For the text-containing cell, return its midpoint in (x, y) coordinate format. 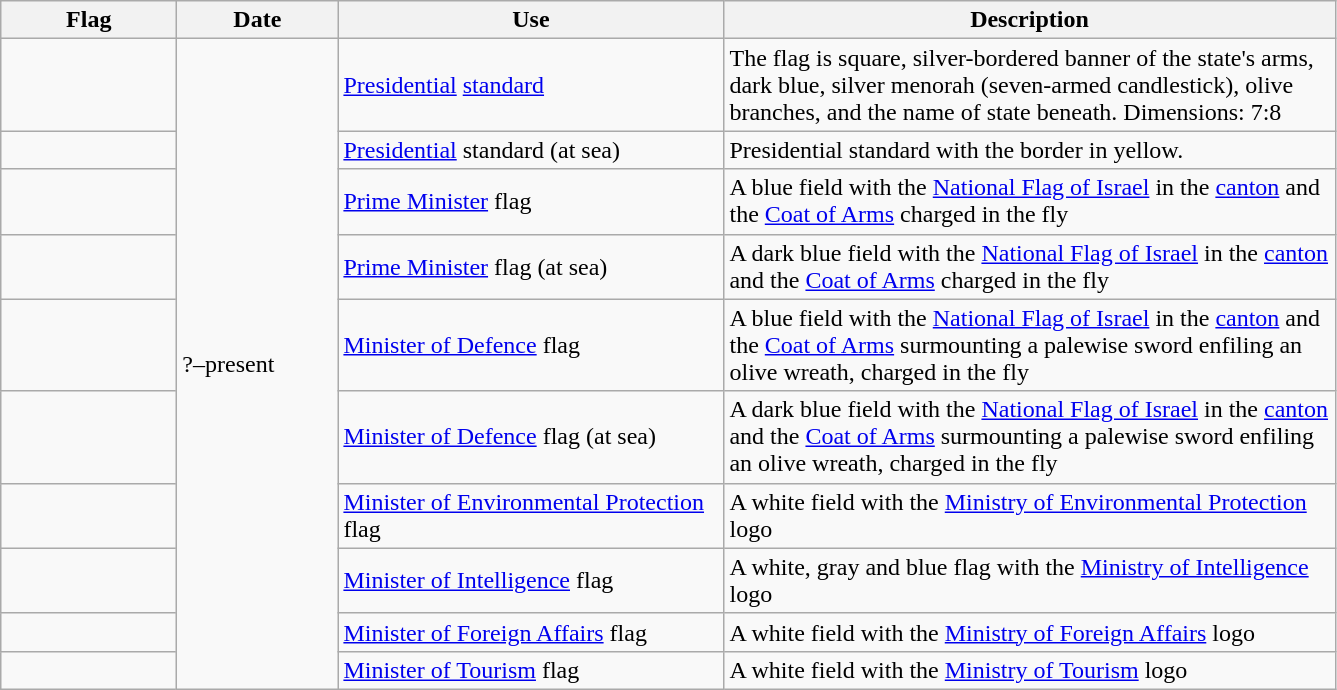
A white field with the Ministry of Environmental Protection logo (1030, 516)
Presidential standard (531, 85)
A blue field with the National Flag of Israel in the canton and the Coat of Arms charged in the fly (1030, 202)
?–present (258, 364)
A white, gray and blue flag with the Ministry of Intelligence logo (1030, 580)
Date (258, 20)
A white field with the Ministry of Foreign Affairs logo (1030, 632)
Minister of Tourism flag (531, 670)
Minister of Environmental Protection flag (531, 516)
Minister of Intelligence flag (531, 580)
Minister of Foreign Affairs flag (531, 632)
Minister of Defence flag (531, 345)
Description (1030, 20)
A white field with the Ministry of Tourism logo (1030, 670)
Flag (89, 20)
Use (531, 20)
Prime Minister flag (531, 202)
Presidential standard with the border in yellow. (1030, 150)
Presidential standard (at sea) (531, 150)
Prime Minister flag (at sea) (531, 266)
A dark blue field with the National Flag of Israel in the canton and the Coat of Arms charged in the fly (1030, 266)
Minister of Defence flag (at sea) (531, 437)
